Output the [X, Y] coordinate of the center of the cell containing the given text.  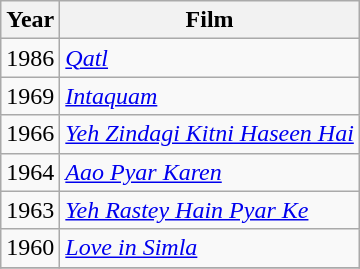
1986 [30, 58]
Qatl [210, 58]
Love in Simla [210, 248]
Aao Pyar Karen [210, 172]
Film [210, 20]
1969 [30, 96]
1960 [30, 248]
Intaquam [210, 96]
Yeh Zindagi Kitni Haseen Hai [210, 134]
Year [30, 20]
1963 [30, 210]
1966 [30, 134]
1964 [30, 172]
Yeh Rastey Hain Pyar Ke [210, 210]
